For the text-containing cell, return its midpoint in [x, y] coordinate format. 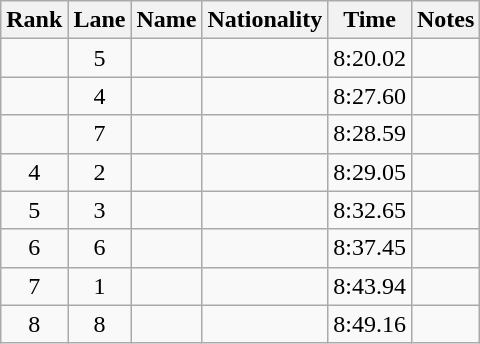
1 [100, 286]
Name [166, 20]
Nationality [265, 20]
8:37.45 [370, 248]
Rank [34, 20]
8:28.59 [370, 134]
8:29.05 [370, 172]
Notes [445, 20]
8:20.02 [370, 58]
8:27.60 [370, 96]
8:43.94 [370, 286]
8:49.16 [370, 324]
Lane [100, 20]
Time [370, 20]
3 [100, 210]
2 [100, 172]
8:32.65 [370, 210]
